Output the [x, y] coordinate of the center of the cell containing the given text.  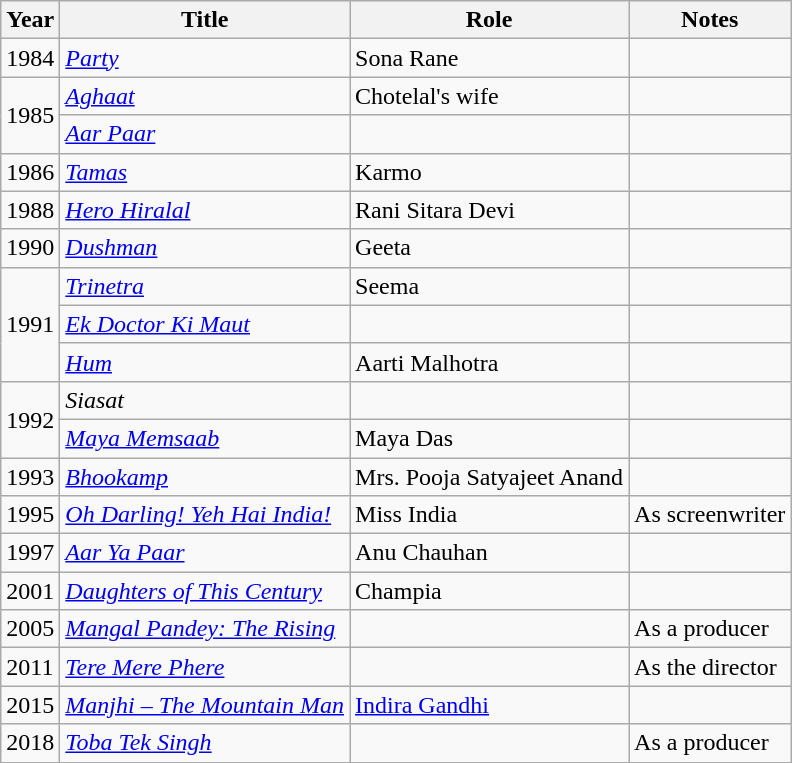
As screenwriter [710, 515]
Mangal Pandey: The Rising [205, 629]
Tere Mere Phere [205, 667]
Champia [490, 591]
1984 [30, 58]
1988 [30, 210]
Tamas [205, 172]
Karmo [490, 172]
2001 [30, 591]
Daughters of This Century [205, 591]
2005 [30, 629]
Maya Das [490, 438]
1993 [30, 477]
Indira Gandhi [490, 705]
As the director [710, 667]
Mrs. Pooja Satyajeet Anand [490, 477]
2011 [30, 667]
Rani Sitara Devi [490, 210]
1990 [30, 248]
Aarti Malhotra [490, 362]
Geeta [490, 248]
Chotelal's wife [490, 96]
Trinetra [205, 286]
Miss India [490, 515]
Sona Rane [490, 58]
Toba Tek Singh [205, 743]
2018 [30, 743]
Role [490, 20]
Aar Ya Paar [205, 553]
Party [205, 58]
Maya Memsaab [205, 438]
Notes [710, 20]
Hero Hiralal [205, 210]
Title [205, 20]
Ek Doctor Ki Maut [205, 324]
1995 [30, 515]
Year [30, 20]
Anu Chauhan [490, 553]
Aar Paar [205, 134]
Dushman [205, 248]
Aghaat [205, 96]
1986 [30, 172]
Seema [490, 286]
Oh Darling! Yeh Hai India! [205, 515]
Bhookamp [205, 477]
1997 [30, 553]
1985 [30, 115]
1992 [30, 419]
2015 [30, 705]
Siasat [205, 400]
1991 [30, 324]
Manjhi – The Mountain Man [205, 705]
Hum [205, 362]
